Search for the cell housing the specified text and yield its [X, Y] center coordinate. 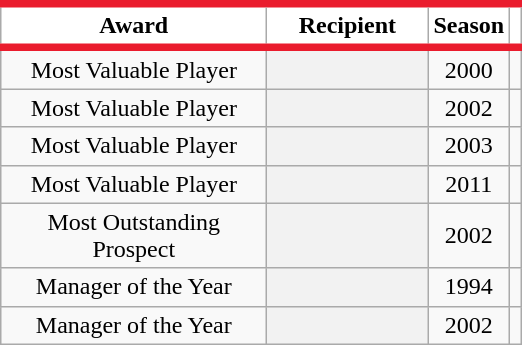
2011 [469, 184]
Season [469, 26]
2003 [469, 146]
2000 [469, 68]
Recipient [348, 26]
Most Outstanding Prospect [134, 236]
1994 [469, 287]
Award [134, 26]
